Determine the [X, Y] coordinate at the center of the cell enclosing the given text.  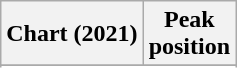
Peakposition [189, 34]
Chart (2021) [72, 34]
